Find where the given text appears and provide that cell's center as (x, y) coordinate. 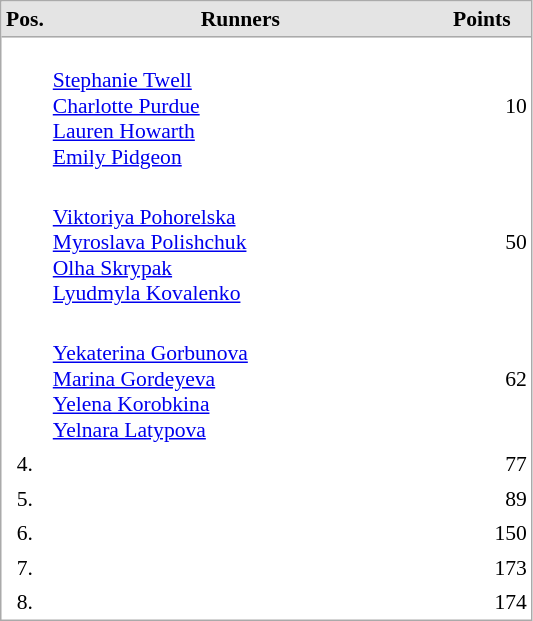
150 (482, 533)
Runners (240, 20)
Points (482, 20)
62 (482, 378)
77 (482, 464)
Yekaterina Gorbunova Marina Gordeyeva Yelena Korobkina Yelnara Latypova (240, 378)
5. (26, 499)
6. (26, 533)
Viktoriya Pohorelska Myroslava Polishchuk Olha Skrypak Lyudmyla Kovalenko (240, 242)
10 (482, 106)
89 (482, 499)
Stephanie Twell Charlotte Purdue Lauren Howarth Emily Pidgeon (240, 106)
7. (26, 567)
50 (482, 242)
8. (26, 602)
4. (26, 464)
174 (482, 602)
Pos. (26, 20)
173 (482, 567)
